Provide the [x, y] coordinate of the cell's center where the given text is located.  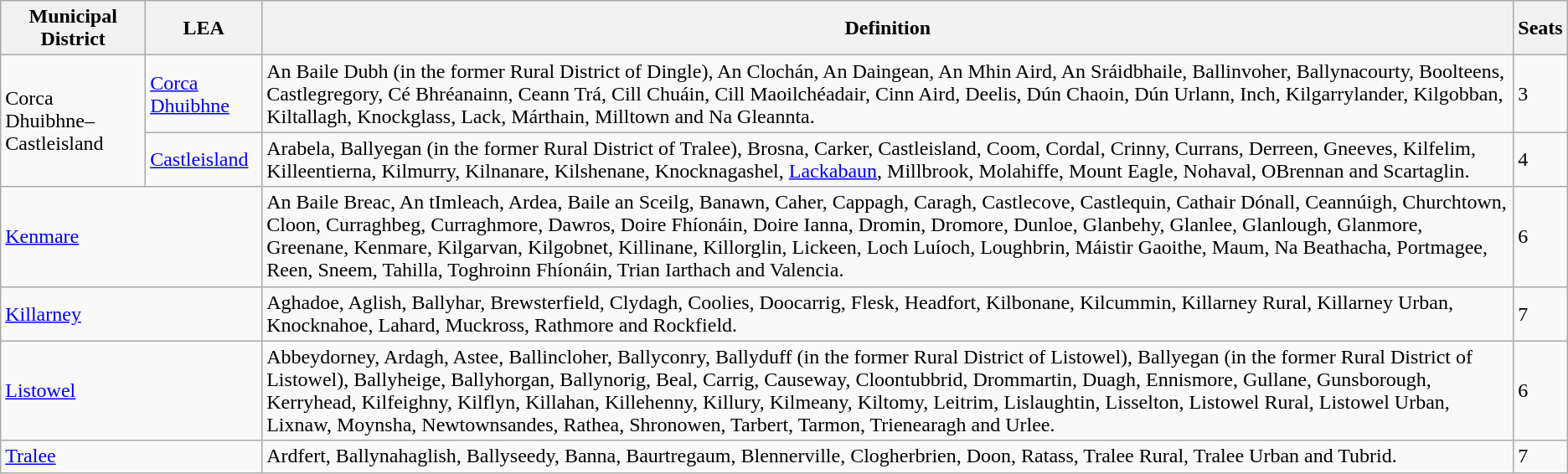
Corca Dhuibhne–Castleisland [74, 121]
Tralee [132, 456]
3 [1540, 94]
Listowel [132, 390]
Castleisland [204, 159]
Killarney [132, 313]
Kenmare [132, 236]
4 [1540, 159]
Seats [1540, 28]
Corca Dhuibhne [204, 94]
Ardfert, Ballynahaglish, Ballyseedy, Banna, Baurtregaum, Blennerville, Clogherbrien, Doon, Ratass, Tralee Rural, Tralee Urban and Tubrid. [888, 456]
Municipal District [74, 28]
LEA [204, 28]
Definition [888, 28]
